Locate the cell with the specified text and output its (X, Y) center coordinate. 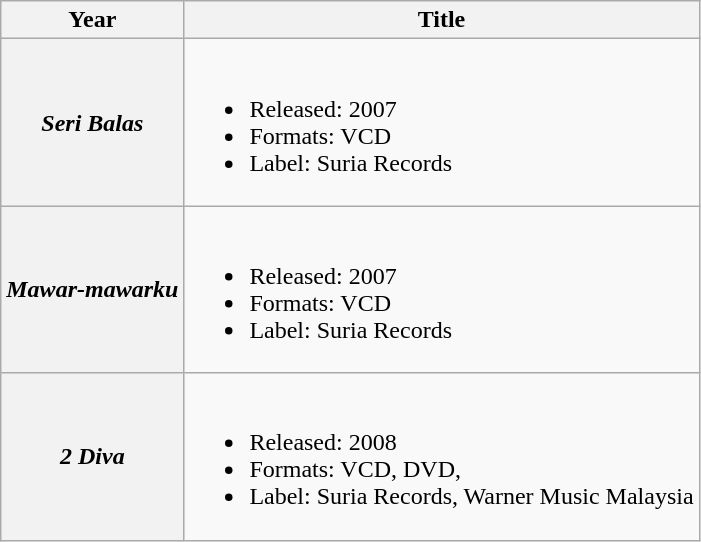
Year (92, 20)
Seri Balas (92, 122)
Title (442, 20)
Released: 2008Formats: VCD, DVD,Label: Suria Records, Warner Music Malaysia (442, 456)
Mawar-mawarku (92, 290)
2 Diva (92, 456)
